Extract the (X, Y) coordinate from the center of the cell holding the provided text.  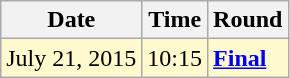
July 21, 2015 (72, 58)
Date (72, 20)
Round (248, 20)
Final (248, 58)
10:15 (175, 58)
Time (175, 20)
